Return [x, y] of the center of cell containing provided text 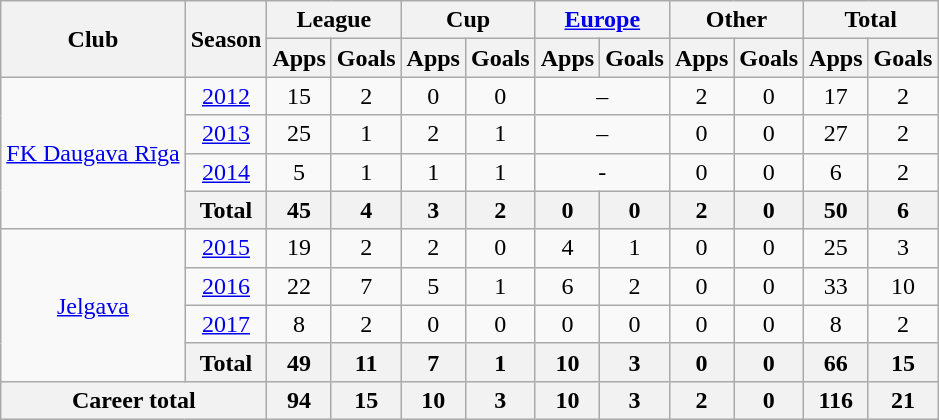
Career total [134, 400]
66 [836, 362]
Club [93, 39]
2012 [226, 96]
19 [299, 248]
FK Daugava Rīga [93, 153]
League [334, 20]
94 [299, 400]
33 [836, 286]
17 [836, 96]
- [602, 172]
45 [299, 210]
Cup [468, 20]
21 [903, 400]
2013 [226, 134]
2017 [226, 324]
22 [299, 286]
2015 [226, 248]
Jelgava [93, 305]
Other [736, 20]
Season [226, 39]
27 [836, 134]
116 [836, 400]
11 [366, 362]
2016 [226, 286]
Europe [602, 20]
2014 [226, 172]
49 [299, 362]
50 [836, 210]
